Pinpoint the cell where the given text exists, returning its (x, y) midpoint coordinate. 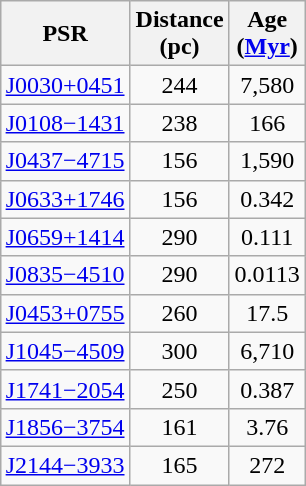
0.387 (267, 389)
260 (180, 313)
J1856−3754 (65, 427)
6,710 (267, 351)
0.0113 (267, 275)
250 (180, 389)
0.342 (267, 199)
0.111 (267, 237)
161 (180, 427)
J0633+1746 (65, 199)
1,590 (267, 161)
166 (267, 123)
J0453+0755 (65, 313)
17.5 (267, 313)
7,580 (267, 85)
3.76 (267, 427)
J0835−4510 (65, 275)
165 (180, 465)
300 (180, 351)
Distance(pc) (180, 34)
238 (180, 123)
J1741−2054 (65, 389)
244 (180, 85)
Age(Myr) (267, 34)
J0659+1414 (65, 237)
J0030+0451 (65, 85)
PSR (65, 34)
J0108−1431 (65, 123)
J2144−3933 (65, 465)
272 (267, 465)
J1045−4509 (65, 351)
J0437−4715 (65, 161)
